Scan for the cell matching the given text and deliver its [X, Y] coordinate at center. 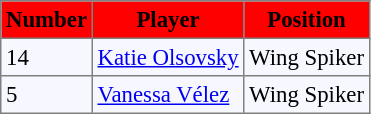
Position [306, 20]
Vanessa Vélez [168, 95]
Player [168, 20]
Number [47, 20]
5 [47, 95]
14 [47, 57]
Katie Olsovsky [168, 57]
